Provide the (x, y) coordinate of the cell's center where the given text is located.  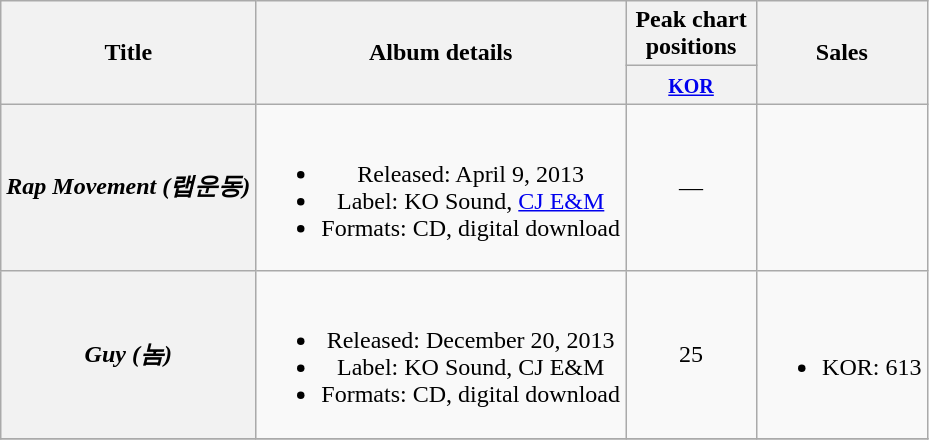
Album details (441, 52)
KOR: 613 (842, 354)
Rap Movement (랩운동) (128, 188)
Released: April 9, 2013Label: KO Sound, CJ E&MFormats: CD, digital download (441, 188)
Sales (842, 52)
— (692, 188)
Guy (놈) (128, 354)
25 (692, 354)
KOR (692, 85)
Title (128, 52)
Released: December 20, 2013Label: KO Sound, CJ E&MFormats: CD, digital download (441, 354)
Peak chart positions (692, 34)
